Return (X, Y) of the center of cell containing provided text 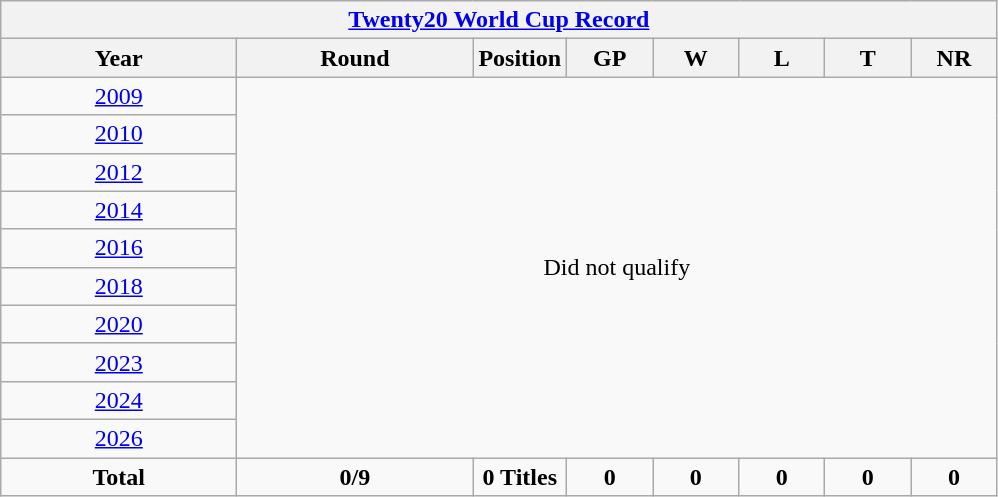
Twenty20 World Cup Record (499, 20)
2016 (119, 248)
Total (119, 477)
Did not qualify (617, 268)
2014 (119, 210)
T (868, 58)
Position (520, 58)
2018 (119, 286)
2024 (119, 400)
Year (119, 58)
L (782, 58)
2026 (119, 438)
2023 (119, 362)
2012 (119, 172)
GP (610, 58)
2020 (119, 324)
0 Titles (520, 477)
W (696, 58)
0/9 (355, 477)
2009 (119, 96)
NR (954, 58)
Round (355, 58)
2010 (119, 134)
